Return (x, y) of the center of cell containing provided text 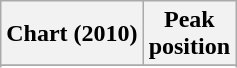
Chart (2010) (72, 34)
Peakposition (189, 34)
